Identify which cell holds the provided text, then report its (X, Y) central coordinate. 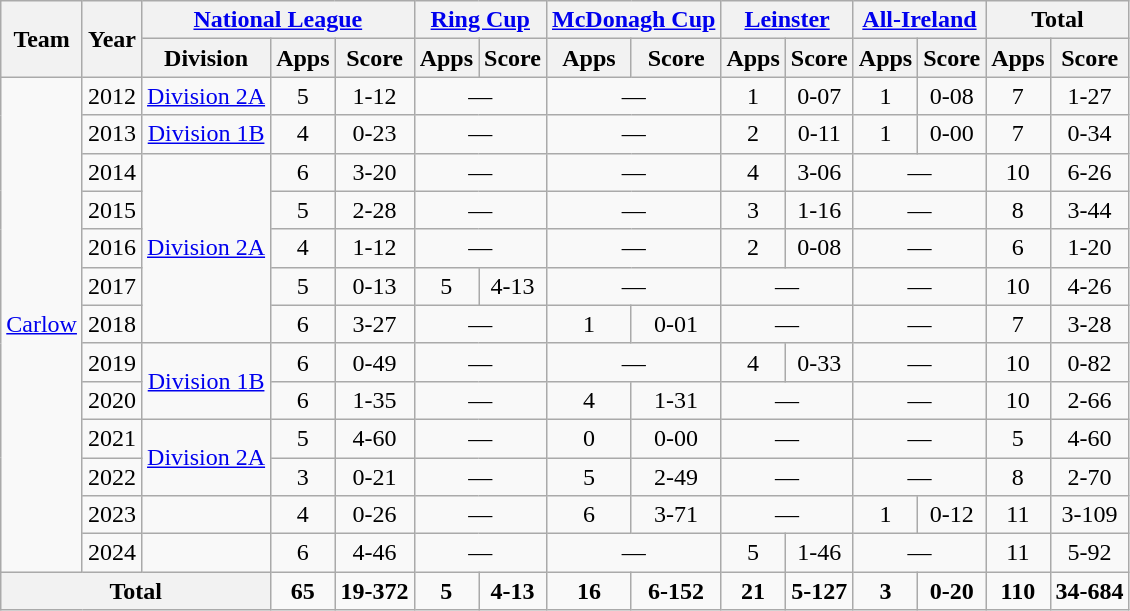
4-46 (374, 553)
16 (588, 591)
3-109 (1090, 515)
3-71 (676, 515)
3-06 (819, 172)
Division (206, 58)
National League (278, 20)
McDonagh Cup (633, 20)
2-28 (374, 210)
0-26 (374, 515)
All-Ireland (919, 20)
0-11 (819, 134)
4-26 (1090, 286)
0-82 (1090, 362)
2013 (112, 134)
0-33 (819, 362)
65 (303, 591)
Ring Cup (480, 20)
5-92 (1090, 553)
2-66 (1090, 400)
34-684 (1090, 591)
0-12 (952, 515)
0-01 (676, 324)
19-372 (374, 591)
0-34 (1090, 134)
0-23 (374, 134)
2024 (112, 553)
2018 (112, 324)
0 (588, 438)
3-20 (374, 172)
Leinster (787, 20)
2014 (112, 172)
1-35 (374, 400)
3-28 (1090, 324)
2-70 (1090, 477)
6-152 (676, 591)
2017 (112, 286)
2019 (112, 362)
1-20 (1090, 248)
2021 (112, 438)
0-49 (374, 362)
110 (1018, 591)
0-07 (819, 96)
6-26 (1090, 172)
0-21 (374, 477)
2012 (112, 96)
1-27 (1090, 96)
2020 (112, 400)
Carlow (42, 324)
2-49 (676, 477)
1-46 (819, 553)
21 (753, 591)
0-20 (952, 591)
2016 (112, 248)
Team (42, 39)
3-44 (1090, 210)
5-127 (819, 591)
1-16 (819, 210)
3-27 (374, 324)
0-13 (374, 286)
2023 (112, 515)
1-31 (676, 400)
Year (112, 39)
2015 (112, 210)
2022 (112, 477)
